Pinpoint the cell where the given text exists, returning its [x, y] midpoint coordinate. 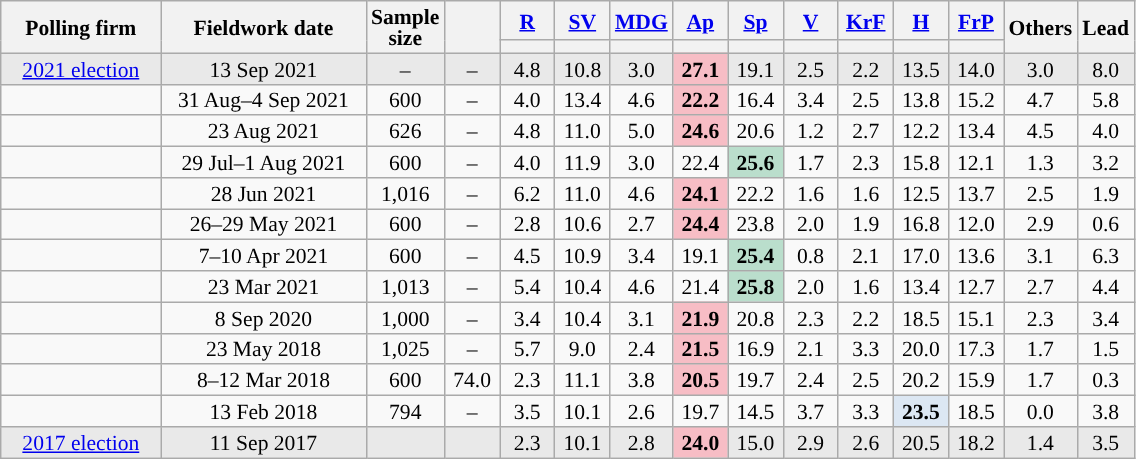
3.7 [810, 412]
74.0 [472, 380]
1,013 [405, 286]
5.8 [1106, 100]
7–10 Apr 2021 [264, 256]
17.3 [976, 348]
1,025 [405, 348]
31 Aug–4 Sep 2021 [264, 100]
25.8 [756, 286]
2017 election [81, 442]
18.2 [976, 442]
20.2 [920, 380]
16.4 [756, 100]
23 May 2018 [264, 348]
14.0 [976, 68]
13.6 [976, 256]
Fieldwork date [264, 27]
23 Aug 2021 [264, 132]
V [810, 20]
1.2 [810, 132]
20.6 [756, 132]
14.5 [756, 412]
Others [1041, 27]
29 Jul–1 Aug 2021 [264, 162]
12.2 [920, 132]
16.8 [920, 224]
3.2 [1106, 162]
10.6 [582, 224]
5.4 [528, 286]
SV [582, 20]
794 [405, 412]
24.0 [700, 442]
13 Sep 2021 [264, 68]
8 Sep 2020 [264, 318]
4.7 [1041, 100]
12.0 [976, 224]
9.0 [582, 348]
11.1 [582, 380]
28 Jun 2021 [264, 194]
13.7 [976, 194]
12.1 [976, 162]
FrP [976, 20]
0.0 [1041, 412]
Samplesize [405, 27]
1.3 [1041, 162]
24.4 [700, 224]
23 Mar 2021 [264, 286]
13 Feb 2018 [264, 412]
20.0 [920, 348]
4.4 [1106, 286]
15.2 [976, 100]
21.4 [700, 286]
25.6 [756, 162]
6.3 [1106, 256]
22.4 [700, 162]
626 [405, 132]
24.6 [700, 132]
Ap [700, 20]
10.8 [582, 68]
0.6 [1106, 224]
15.9 [976, 380]
Sp [756, 20]
26–29 May 2021 [264, 224]
Lead [1106, 27]
16.9 [756, 348]
H [920, 20]
15.8 [920, 162]
6.2 [528, 194]
2021 election [81, 68]
1.4 [1041, 442]
20.8 [756, 318]
KrF [866, 20]
21.5 [700, 348]
0.3 [1106, 380]
27.1 [700, 68]
24.1 [700, 194]
15.0 [756, 442]
25.4 [756, 256]
R [528, 20]
15.1 [976, 318]
1,000 [405, 318]
10.9 [582, 256]
21.9 [700, 318]
11 Sep 2017 [264, 442]
11.9 [582, 162]
Polling firm [81, 27]
8–12 Mar 2018 [264, 380]
MDG [642, 20]
12.5 [920, 194]
17.0 [920, 256]
5.7 [528, 348]
5.0 [642, 132]
13.8 [920, 100]
13.5 [920, 68]
23.8 [756, 224]
0.8 [810, 256]
8.0 [1106, 68]
1.5 [1106, 348]
12.7 [976, 286]
23.5 [920, 412]
1,016 [405, 194]
